Find where the given text appears and provide that cell's center as (X, Y) coordinate. 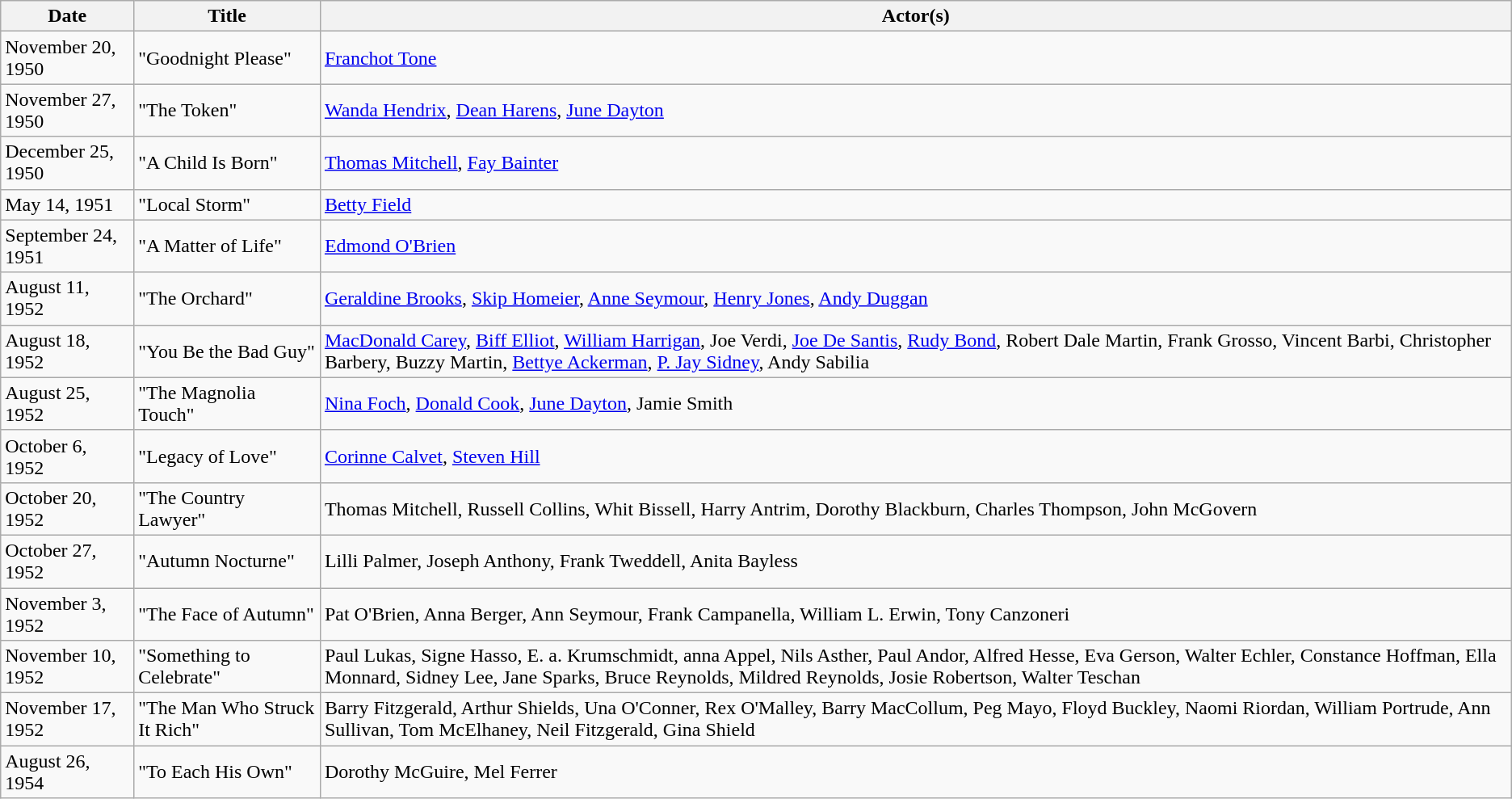
"The Face of Autumn" (228, 614)
"To Each His Own" (228, 772)
"The Man Who Struck It Rich" (228, 719)
Geraldine Brooks, Skip Homeier, Anne Seymour, Henry Jones, Andy Duggan (916, 299)
"A Matter of Life" (228, 246)
August 18, 1952 (68, 351)
Edmond O'Brien (916, 246)
November 10, 1952 (68, 667)
Date (68, 16)
Corinne Calvet, Steven Hill (916, 456)
September 24, 1951 (68, 246)
Betty Field (916, 204)
December 25, 1950 (68, 163)
"Autumn Nocturne" (228, 561)
October 6, 1952 (68, 456)
Title (228, 16)
"The Token" (228, 110)
October 20, 1952 (68, 509)
August 25, 1952 (68, 404)
August 26, 1954 (68, 772)
May 14, 1951 (68, 204)
"You Be the Bad Guy" (228, 351)
Thomas Mitchell, Russell Collins, Whit Bissell, Harry Antrim, Dorothy Blackburn, Charles Thompson, John McGovern (916, 509)
Wanda Hendrix, Dean Harens, June Dayton (916, 110)
October 27, 1952 (68, 561)
"Goodnight Please" (228, 58)
Pat O'Brien, Anna Berger, Ann Seymour, Frank Campanella, William L. Erwin, Tony Canzoneri (916, 614)
Franchot Tone (916, 58)
"The Orchard" (228, 299)
November 20, 1950 (68, 58)
"Local Storm" (228, 204)
Lilli Palmer, Joseph Anthony, Frank Tweddell, Anita Bayless (916, 561)
Actor(s) (916, 16)
"A Child Is Born" (228, 163)
"Something to Celebrate" (228, 667)
August 11, 1952 (68, 299)
Thomas Mitchell, Fay Bainter (916, 163)
"Legacy of Love" (228, 456)
"The Magnolia Touch" (228, 404)
"The Country Lawyer" (228, 509)
Nina Foch, Donald Cook, June Dayton, Jamie Smith (916, 404)
November 27, 1950 (68, 110)
Dorothy McGuire, Mel Ferrer (916, 772)
November 17, 1952 (68, 719)
November 3, 1952 (68, 614)
